Pinpoint the cell where the given text exists, returning its (X, Y) midpoint coordinate. 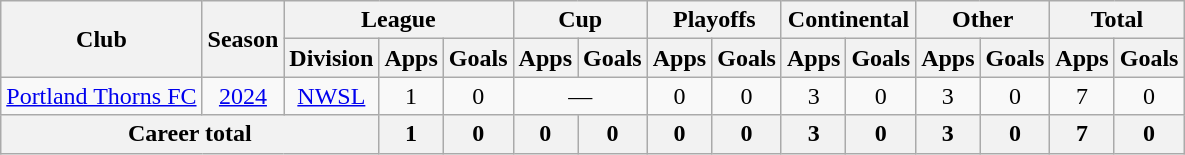
— (580, 96)
Continental (848, 20)
League (398, 20)
Cup (580, 20)
Total (1117, 20)
Season (243, 39)
Career total (190, 134)
Club (102, 39)
NWSL (332, 96)
2024 (243, 96)
Division (332, 58)
Portland Thorns FC (102, 96)
Playoffs (714, 20)
Other (983, 20)
